Capture the cell that displays the provided text and extract its [x, y] central coordinate. 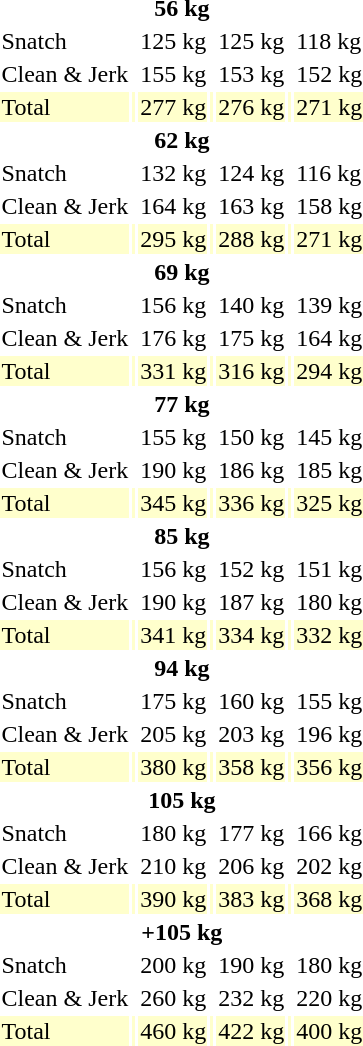
186 kg [252, 470]
150 kg [252, 437]
334 kg [252, 635]
206 kg [252, 866]
140 kg [252, 305]
295 kg [174, 239]
152 kg [252, 569]
164 kg [174, 206]
200 kg [174, 965]
336 kg [252, 503]
460 kg [174, 1031]
176 kg [174, 338]
187 kg [252, 602]
177 kg [252, 833]
160 kg [252, 701]
124 kg [252, 173]
316 kg [252, 371]
331 kg [174, 371]
163 kg [252, 206]
210 kg [174, 866]
345 kg [174, 503]
288 kg [252, 239]
380 kg [174, 767]
180 kg [174, 833]
276 kg [252, 107]
383 kg [252, 899]
390 kg [174, 899]
153 kg [252, 74]
341 kg [174, 635]
358 kg [252, 767]
422 kg [252, 1031]
203 kg [252, 734]
205 kg [174, 734]
260 kg [174, 998]
277 kg [174, 107]
232 kg [252, 998]
132 kg [174, 173]
